Search for the cell housing the specified text and yield its (x, y) center coordinate. 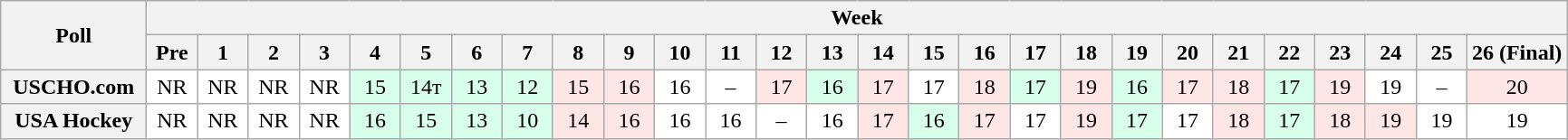
6 (476, 52)
4 (375, 52)
3 (324, 52)
USA Hockey (74, 121)
5 (426, 52)
24 (1390, 52)
11 (730, 52)
22 (1289, 52)
25 (1441, 52)
USCHO.com (74, 87)
Poll (74, 35)
14т (426, 87)
26 (Final) (1516, 52)
9 (629, 52)
2 (274, 52)
Pre (172, 52)
21 (1238, 52)
1 (223, 52)
23 (1340, 52)
Week (857, 18)
7 (527, 52)
8 (578, 52)
